Find where the given text appears and provide that cell's center as (X, Y) coordinate. 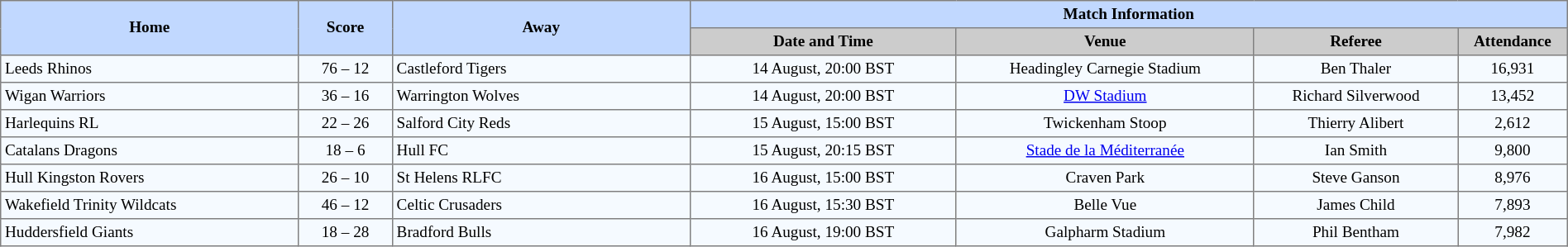
Richard Silverwood (1355, 96)
St Helens RLFC (541, 178)
8,976 (1513, 178)
18 – 28 (346, 233)
Steve Ganson (1355, 178)
Ben Thaler (1355, 69)
Hull FC (541, 150)
Castleford Tigers (541, 69)
Huddersfield Giants (150, 233)
Stade de la Méditerranée (1105, 150)
Harlequins RL (150, 124)
16,931 (1513, 69)
Wigan Warriors (150, 96)
Leeds Rhinos (150, 69)
Referee (1355, 41)
Craven Park (1105, 178)
Wakefield Trinity Wildcats (150, 205)
15 August, 15:00 BST (823, 124)
Home (150, 28)
Twickenham Stoop (1105, 124)
Score (346, 28)
7,982 (1513, 233)
Galpharm Stadium (1105, 233)
Bradford Bulls (541, 233)
22 – 26 (346, 124)
Belle Vue (1105, 205)
Attendance (1513, 41)
Hull Kingston Rovers (150, 178)
7,893 (1513, 205)
Catalans Dragons (150, 150)
Phil Bentham (1355, 233)
18 – 6 (346, 150)
Ian Smith (1355, 150)
Warrington Wolves (541, 96)
15 August, 20:15 BST (823, 150)
26 – 10 (346, 178)
Venue (1105, 41)
16 August, 19:00 BST (823, 233)
Celtic Crusaders (541, 205)
36 – 16 (346, 96)
9,800 (1513, 150)
Date and Time (823, 41)
16 August, 15:00 BST (823, 178)
Thierry Alibert (1355, 124)
76 – 12 (346, 69)
James Child (1355, 205)
46 – 12 (346, 205)
16 August, 15:30 BST (823, 205)
DW Stadium (1105, 96)
Salford City Reds (541, 124)
13,452 (1513, 96)
Match Information (1128, 15)
2,612 (1513, 124)
Away (541, 28)
Headingley Carnegie Stadium (1105, 69)
